Output the [X, Y] coordinate of the center of the cell containing the given text.  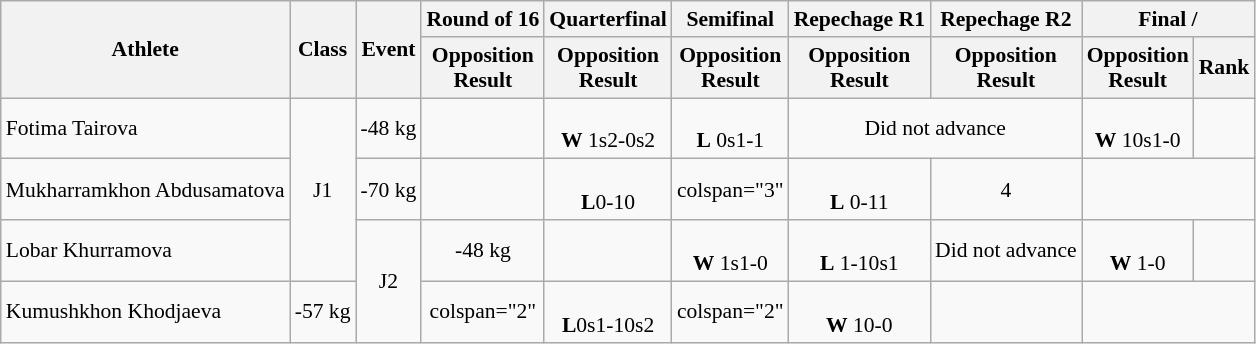
L0s1-10s2 [608, 312]
Round of 16 [482, 19]
Lobar Khurramova [146, 250]
Repechage R1 [860, 19]
Mukharramkhon Abdusamatova [146, 190]
-70 kg [389, 190]
Athlete [146, 50]
W 1s1-0 [730, 250]
4 [1006, 190]
J2 [389, 281]
L 0s1-1 [730, 128]
L0-10 [608, 190]
-57 kg [323, 312]
W 1s2-0s2 [608, 128]
Event [389, 50]
L 0-11 [860, 190]
W 10s1-0 [1138, 128]
Semifinal [730, 19]
Kumushkhon Khodjaeva [146, 312]
W 10-0 [860, 312]
W 1-0 [1138, 250]
Final / [1168, 19]
colspan="3" [730, 190]
J1 [323, 190]
Fotima Tairova [146, 128]
Rank [1224, 68]
L 1-10s1 [860, 250]
Quarterfinal [608, 19]
Class [323, 50]
Repechage R2 [1006, 19]
